Provide the (x, y) coordinate of the cell's center where the given text is located.  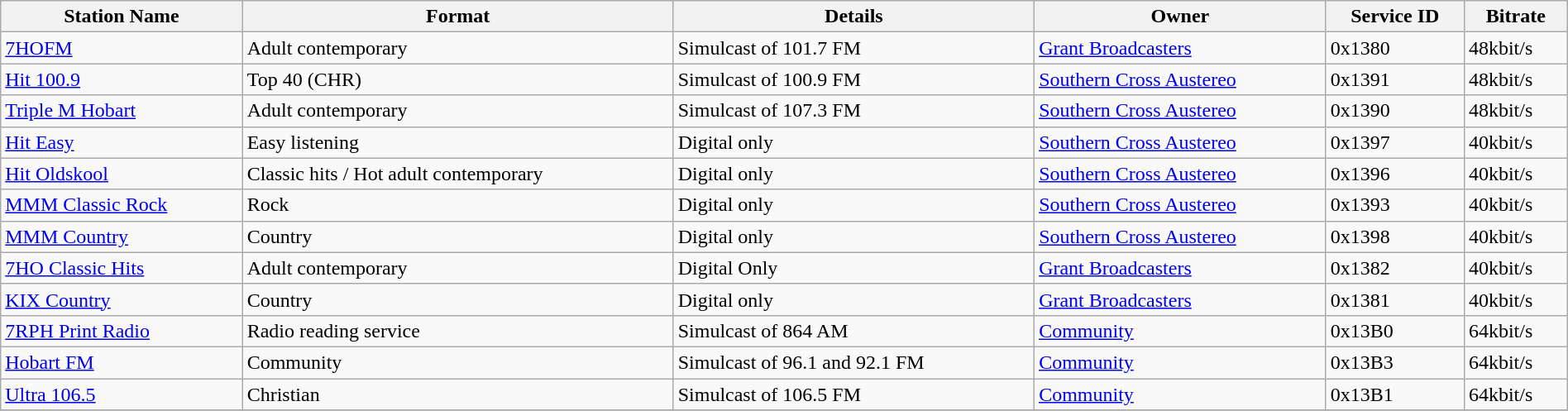
Hit Easy (122, 142)
Digital Only (853, 268)
0x1381 (1394, 299)
Simulcast of 107.3 FM (853, 111)
0x13B0 (1394, 331)
0x1396 (1394, 174)
Hit 100.9 (122, 79)
0x1390 (1394, 111)
Details (853, 17)
0x1393 (1394, 205)
Simulcast of 100.9 FM (853, 79)
Owner (1181, 17)
Triple M Hobart (122, 111)
7HOFM (122, 48)
Christian (458, 394)
Service ID (1394, 17)
Top 40 (CHR) (458, 79)
Simulcast of 96.1 and 92.1 FM (853, 362)
Hit Oldskool (122, 174)
7RPH Print Radio (122, 331)
Simulcast of 106.5 FM (853, 394)
0x1391 (1394, 79)
Station Name (122, 17)
Radio reading service (458, 331)
0x1382 (1394, 268)
0x1398 (1394, 237)
0x1380 (1394, 48)
0x13B3 (1394, 362)
Ultra 106.5 (122, 394)
7HO Classic Hits (122, 268)
Classic hits / Hot adult contemporary (458, 174)
Easy listening (458, 142)
MMM Classic Rock (122, 205)
Hobart FM (122, 362)
Simulcast of 101.7 FM (853, 48)
Bitrate (1515, 17)
Rock (458, 205)
Simulcast of 864 AM (853, 331)
0x1397 (1394, 142)
KIX Country (122, 299)
MMM Country (122, 237)
Format (458, 17)
0x13B1 (1394, 394)
